Return the (X, Y) coordinate for the center point of the cell that contains the specified text.  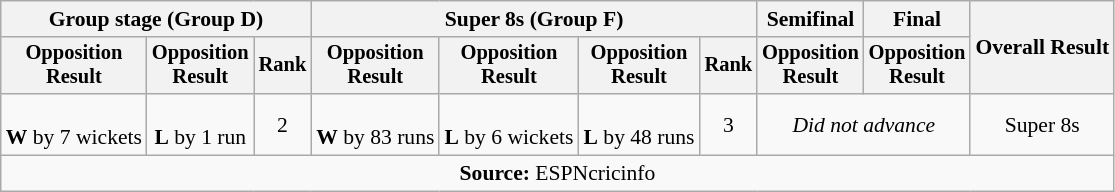
L by 6 wickets (508, 124)
Overall Result (1042, 48)
L by 48 runs (638, 124)
Final (918, 19)
L by 1 run (200, 124)
Super 8s (1042, 124)
Group stage (Group D) (156, 19)
Super 8s (Group F) (534, 19)
Source: ESPNcricinfo (558, 174)
Semifinal (810, 19)
3 (729, 124)
W by 7 wickets (74, 124)
Did not advance (864, 124)
W by 83 runs (375, 124)
2 (283, 124)
